Return the [x, y] coordinate for the center point of the cell that contains the specified text.  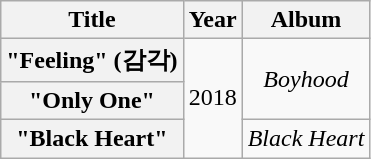
Title [92, 20]
Year [212, 20]
2018 [212, 98]
"Black Heart" [92, 138]
Boyhood [306, 80]
"Only One" [92, 100]
"Feeling" (감각) [92, 60]
Album [306, 20]
Black Heart [306, 138]
